Capture the cell that displays the provided text and extract its [x, y] central coordinate. 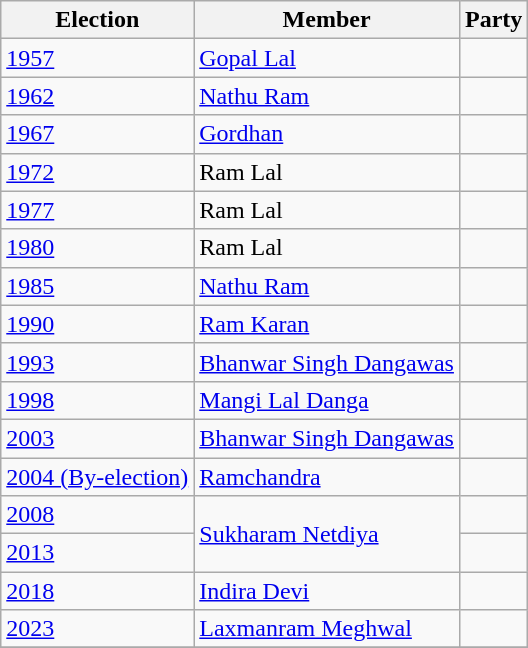
2008 [98, 515]
2018 [98, 591]
Gordhan [327, 134]
1962 [98, 96]
2003 [98, 438]
Laxmanram Meghwal [327, 629]
Mangi Lal Danga [327, 400]
2013 [98, 553]
Ramchandra [327, 477]
1967 [98, 134]
Gopal Lal [327, 58]
1993 [98, 362]
Ram Karan [327, 324]
Member [327, 20]
Election [98, 20]
1972 [98, 172]
1985 [98, 286]
Indira Devi [327, 591]
1957 [98, 58]
2023 [98, 629]
Party [493, 20]
1990 [98, 324]
2004 (By-election) [98, 477]
Sukharam Netdiya [327, 534]
1980 [98, 248]
1977 [98, 210]
1998 [98, 400]
